Provide the (x, y) coordinate of the cell's center where the given text is located.  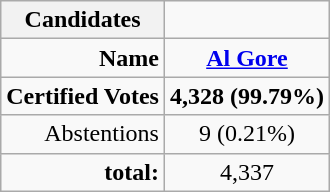
Candidates (83, 20)
Abstentions (83, 134)
Al Gore (246, 58)
9 (0.21%) (246, 134)
Certified Votes (83, 96)
4,337 (246, 172)
4,328 (99.79%) (246, 96)
total: (83, 172)
Name (83, 58)
